Locate the cell with the specified text and output its [x, y] center coordinate. 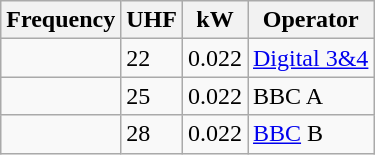
BBC B [311, 134]
Frequency [61, 20]
28 [152, 134]
kW [214, 20]
Operator [311, 20]
BBC A [311, 96]
25 [152, 96]
22 [152, 58]
Digital 3&4 [311, 58]
UHF [152, 20]
